Scan for the cell matching the given text and deliver its [x, y] coordinate at center. 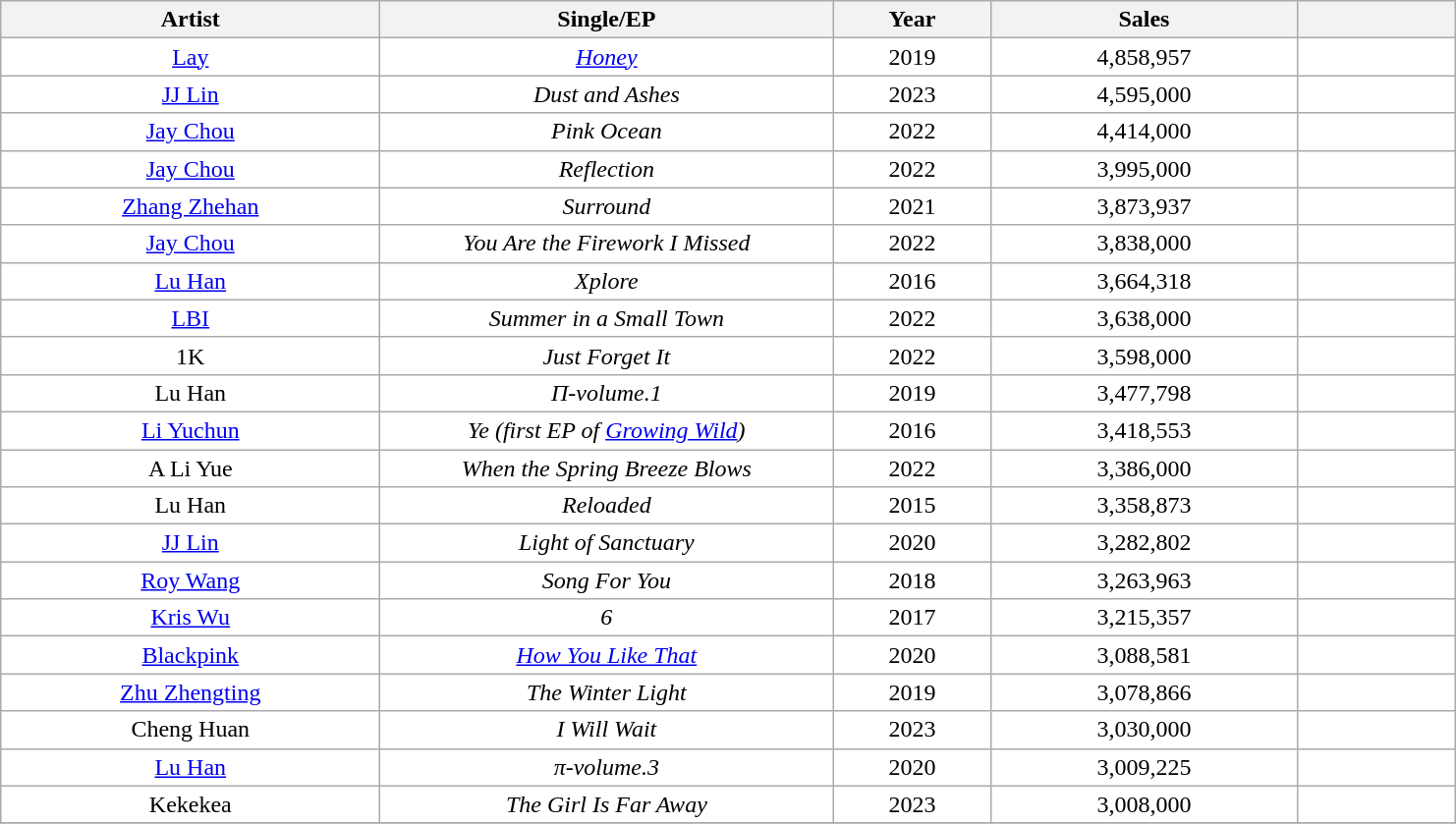
3,386,000 [1144, 468]
3,418,553 [1144, 430]
3,477,798 [1144, 393]
3,008,000 [1144, 804]
Honey [607, 57]
Kris Wu [191, 618]
2017 [912, 618]
3,838,000 [1144, 244]
Zhu Zhengting [191, 692]
A Li Yue [191, 468]
Dust and Ashes [607, 94]
Reloaded [607, 506]
Kekekea [191, 804]
Ye (first EP of Growing Wild) [607, 430]
Blackpink [191, 655]
3,995,000 [1144, 169]
3,215,357 [1144, 618]
3,009,225 [1144, 767]
Roy Wang [191, 580]
LBI [191, 318]
Song For You [607, 580]
4,414,000 [1144, 132]
Single/EP [607, 20]
Light of Sanctuary [607, 543]
Cheng Huan [191, 730]
3,664,318 [1144, 281]
3,638,000 [1144, 318]
4,858,957 [1144, 57]
Year [912, 20]
The Girl Is Far Away [607, 804]
3,263,963 [1144, 580]
Xplore [607, 281]
Summer in a Small Town [607, 318]
3,358,873 [1144, 506]
4,595,000 [1144, 94]
Li Yuchun [191, 430]
2021 [912, 206]
Lay [191, 57]
1K [191, 356]
You Are the Firework I Missed [607, 244]
3,282,802 [1144, 543]
3,030,000 [1144, 730]
π-volume.3 [607, 767]
3,873,937 [1144, 206]
I Will Wait [607, 730]
2018 [912, 580]
Pink Ocean [607, 132]
3,598,000 [1144, 356]
3,078,866 [1144, 692]
How You Like That [607, 655]
Sales [1144, 20]
2015 [912, 506]
Surround [607, 206]
Artist [191, 20]
Just Forget It [607, 356]
3,088,581 [1144, 655]
Zhang Zhehan [191, 206]
Reflection [607, 169]
6 [607, 618]
Π-volume.1 [607, 393]
The Winter Light [607, 692]
When the Spring Breeze Blows [607, 468]
